Scan for the cell matching the given text and deliver its [X, Y] coordinate at center. 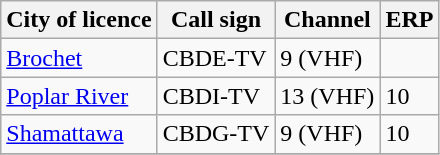
CBDE-TV [216, 58]
Brochet [79, 58]
Call sign [216, 20]
Poplar River [79, 96]
13 (VHF) [328, 96]
CBDI-TV [216, 96]
Channel [328, 20]
ERP [410, 20]
City of licence [79, 20]
CBDG-TV [216, 134]
Shamattawa [79, 134]
